Scan for the cell matching the given text and deliver its [x, y] coordinate at center. 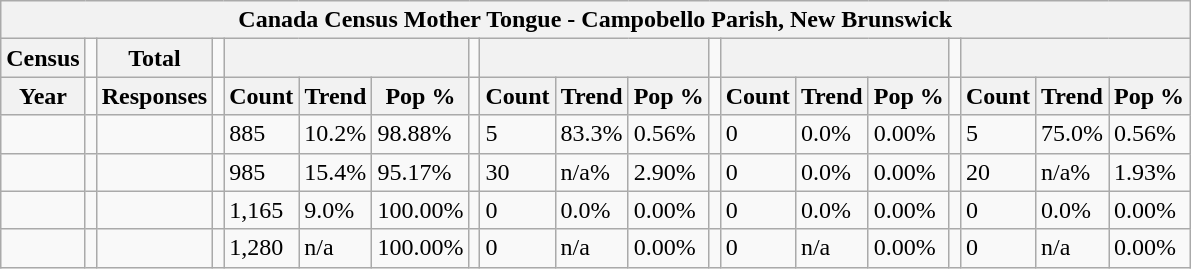
10.2% [336, 134]
1,165 [262, 210]
1,280 [262, 248]
Canada Census Mother Tongue - Campobello Parish, New Brunswick [596, 20]
83.3% [592, 134]
20 [998, 172]
75.0% [1072, 134]
9.0% [336, 210]
2.90% [668, 172]
Census [43, 58]
Year [43, 96]
98.88% [420, 134]
95.17% [420, 172]
Responses [154, 96]
1.93% [1148, 172]
15.4% [336, 172]
Total [154, 58]
885 [262, 134]
985 [262, 172]
30 [518, 172]
